Pinpoint the cell where the given text exists, returning its [X, Y] midpoint coordinate. 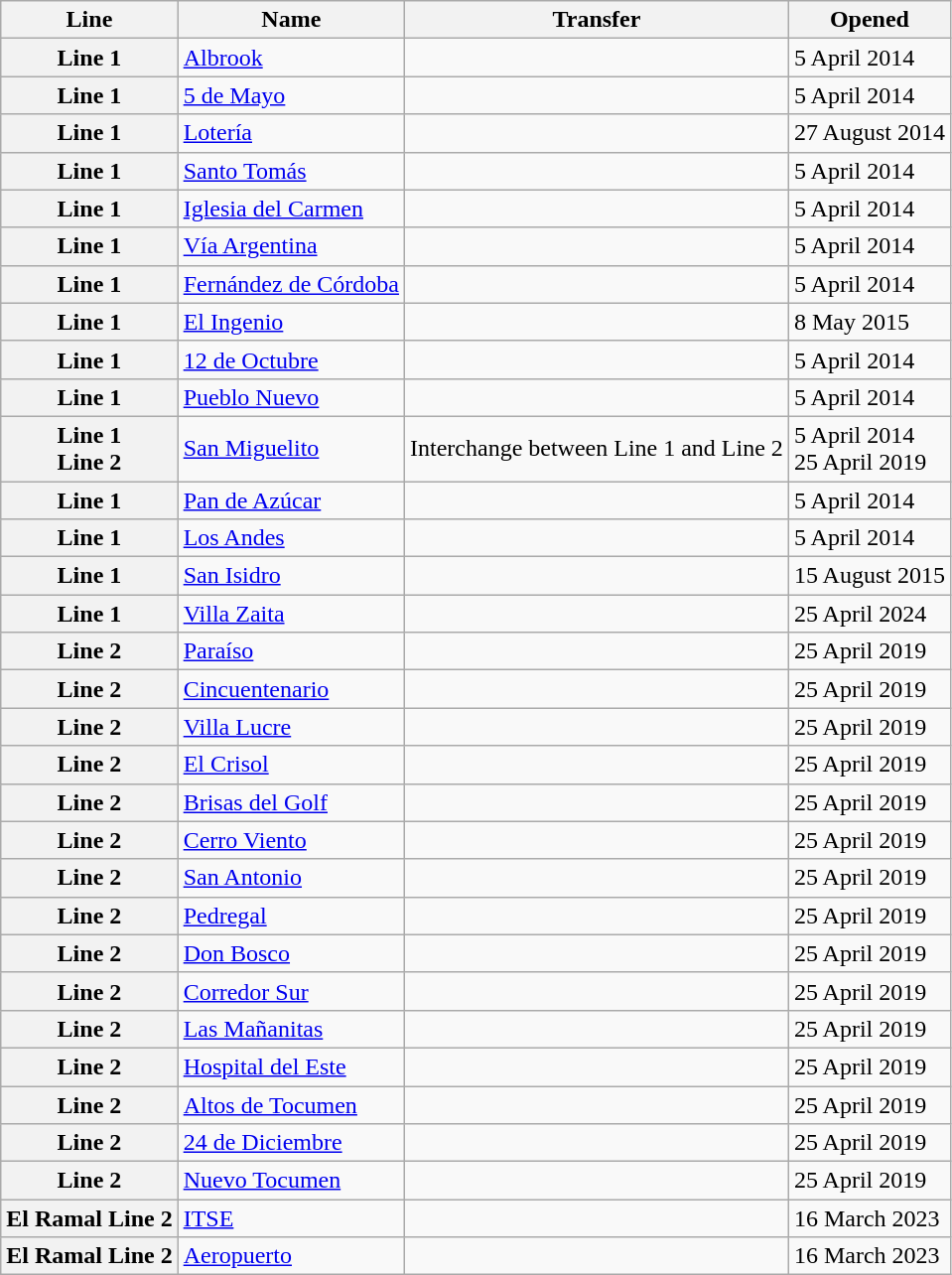
Pan de Azúcar [291, 499]
Pueblo Nuevo [291, 397]
5 April 2014 25 April 2019 [870, 449]
Opened [870, 20]
Iglesia del Carmen [291, 209]
25 April 2024 [870, 614]
Cerro Viento [291, 840]
Villa Zaita [291, 614]
Transfer [596, 20]
Villa Lucre [291, 727]
15 August 2015 [870, 576]
Vía Argentina [291, 246]
Pedregal [291, 916]
24 de Diciembre [291, 1143]
ITSE [291, 1218]
Corredor Sur [291, 991]
San Miguelito [291, 449]
Don Bosco [291, 953]
5 de Mayo [291, 95]
Los Andes [291, 538]
Brisas del Golf [291, 802]
Hospital del Este [291, 1066]
Aeropuerto [291, 1256]
Santo Tomás [291, 171]
Lotería [291, 133]
Nuevo Tocumen [291, 1181]
El Crisol [291, 765]
El Ingenio [291, 322]
8 May 2015 [870, 322]
12 de Octubre [291, 359]
Cincuentenario [291, 689]
San Antonio [291, 878]
Albrook [291, 58]
Altos de Tocumen [291, 1105]
Name [291, 20]
San Isidro [291, 576]
27 August 2014 [870, 133]
Line [89, 20]
Line 1 Line 2 [89, 449]
Paraíso [291, 651]
Interchange between Line 1 and Line 2 [596, 449]
Fernández de Córdoba [291, 284]
Las Mañanitas [291, 1029]
